Output the (x, y) coordinate of the center of the cell containing the given text.  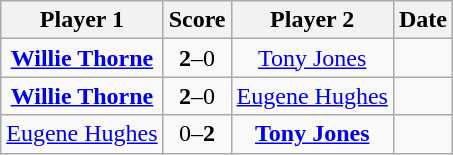
0–2 (197, 134)
Player 1 (82, 20)
Player 2 (312, 20)
Score (197, 20)
Date (422, 20)
